Pinpoint the cell where the given text exists, returning its [x, y] midpoint coordinate. 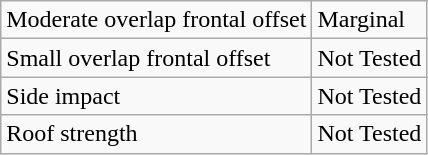
Marginal [370, 20]
Roof strength [156, 134]
Moderate overlap frontal offset [156, 20]
Small overlap frontal offset [156, 58]
Side impact [156, 96]
